From the cell containing the given text, extract its center point as (x, y) coordinate. 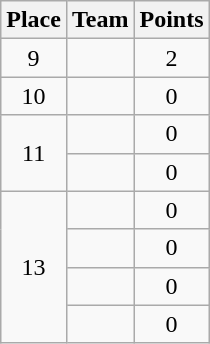
9 (34, 58)
Place (34, 20)
11 (34, 153)
13 (34, 267)
10 (34, 96)
Team (100, 20)
2 (172, 58)
Points (172, 20)
